Return the [x, y] coordinate for the center point of the cell that contains the specified text.  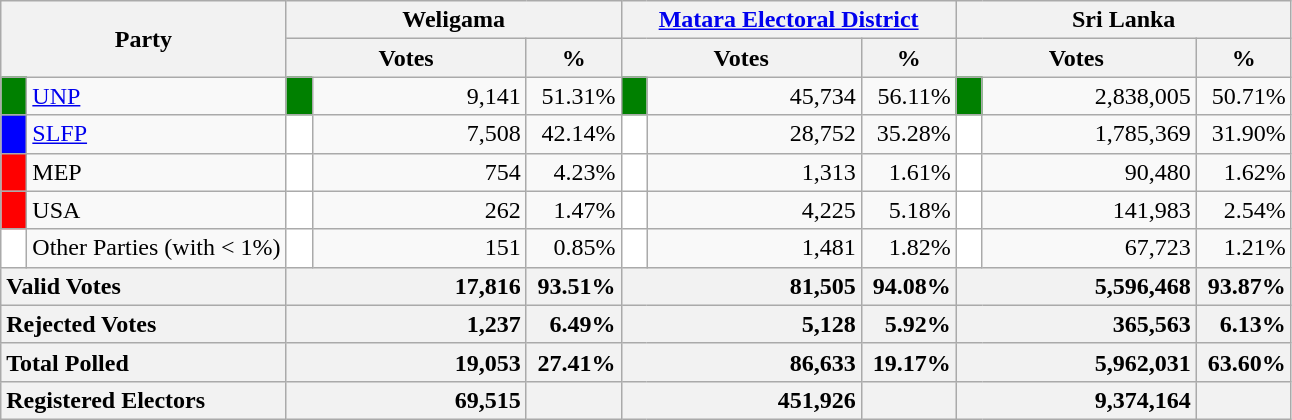
90,480 [1089, 172]
451,926 [741, 400]
6.13% [1244, 324]
5,962,031 [1076, 362]
Registered Electors [144, 400]
5.18% [908, 210]
UNP [156, 96]
1,237 [406, 324]
19,053 [406, 362]
56.11% [908, 96]
0.85% [574, 248]
69,515 [406, 400]
28,752 [754, 134]
35.28% [908, 134]
93.51% [574, 286]
151 [419, 248]
5,128 [741, 324]
93.87% [1244, 286]
5.92% [908, 324]
Matara Electoral District [788, 20]
42.14% [574, 134]
67,723 [1089, 248]
1,313 [754, 172]
1.61% [908, 172]
9,141 [419, 96]
USA [156, 210]
MEP [156, 172]
Total Polled [144, 362]
1.82% [908, 248]
262 [419, 210]
Party [144, 39]
SLFP [156, 134]
1.47% [574, 210]
7,508 [419, 134]
365,563 [1076, 324]
19.17% [908, 362]
9,374,164 [1076, 400]
1,785,369 [1089, 134]
27.41% [574, 362]
31.90% [1244, 134]
17,816 [406, 286]
Weligama [454, 20]
Rejected Votes [144, 324]
754 [419, 172]
45,734 [754, 96]
2.54% [1244, 210]
4,225 [754, 210]
Other Parties (with < 1%) [156, 248]
2,838,005 [1089, 96]
Sri Lanka [1124, 20]
5,596,468 [1076, 286]
1,481 [754, 248]
Valid Votes [144, 286]
63.60% [1244, 362]
1.62% [1244, 172]
50.71% [1244, 96]
81,505 [741, 286]
1.21% [1244, 248]
4.23% [574, 172]
86,633 [741, 362]
51.31% [574, 96]
141,983 [1089, 210]
94.08% [908, 286]
6.49% [574, 324]
